Output the (x, y) coordinate of the center of the cell containing the given text.  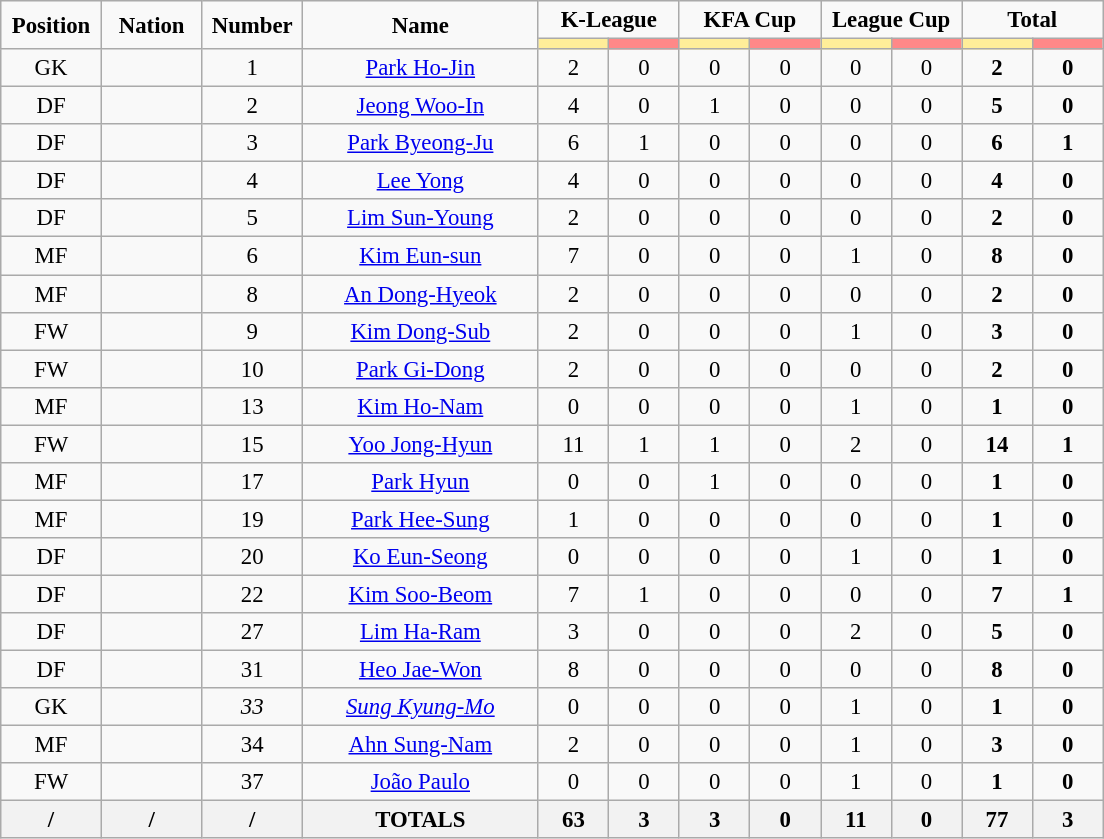
An Dong-Hyeok (421, 294)
Heo Jae-Won (421, 670)
Sung Kyung-Mo (421, 707)
João Paulo (421, 782)
Park Gi-Dong (421, 369)
9 (252, 331)
15 (252, 444)
Nation (152, 25)
10 (252, 369)
Lim Ha-Ram (421, 632)
Kim Eun-sun (421, 256)
Ahn Sung-Nam (421, 745)
22 (252, 594)
KFA Cup (750, 20)
27 (252, 632)
Position (52, 25)
Name (421, 25)
Park Hee-Sung (421, 519)
20 (252, 557)
Ko Eun-Seong (421, 557)
Lee Yong (421, 181)
17 (252, 482)
37 (252, 782)
31 (252, 670)
Total (1032, 20)
Lim Sun-Young (421, 219)
13 (252, 406)
63 (574, 820)
League Cup (890, 20)
19 (252, 519)
Park Ho-Jin (421, 68)
Park Hyun (421, 482)
Kim Ho-Nam (421, 406)
Number (252, 25)
K-League (608, 20)
Park Byeong-Ju (421, 143)
TOTALS (421, 820)
Kim Dong-Sub (421, 331)
Jeong Woo-In (421, 106)
77 (998, 820)
Kim Soo-Beom (421, 594)
14 (998, 444)
33 (252, 707)
Yoo Jong-Hyun (421, 444)
34 (252, 745)
